Extract the [x, y] coordinate from the center of the cell holding the provided text.  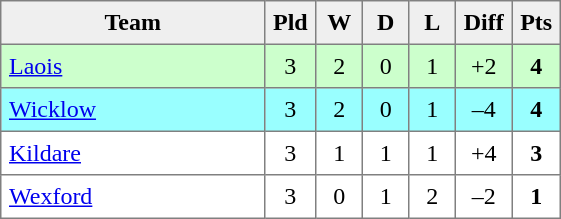
+2 [483, 66]
Team [133, 23]
–2 [483, 197]
Pts [536, 23]
–4 [483, 110]
W [339, 23]
Diff [483, 23]
Laois [133, 66]
Kildare [133, 153]
Pld [290, 23]
Wicklow [133, 110]
+4 [483, 153]
Wexford [133, 197]
L [432, 23]
D [385, 23]
